Provide the (x, y) coordinate of the cell's center where the given text is located.  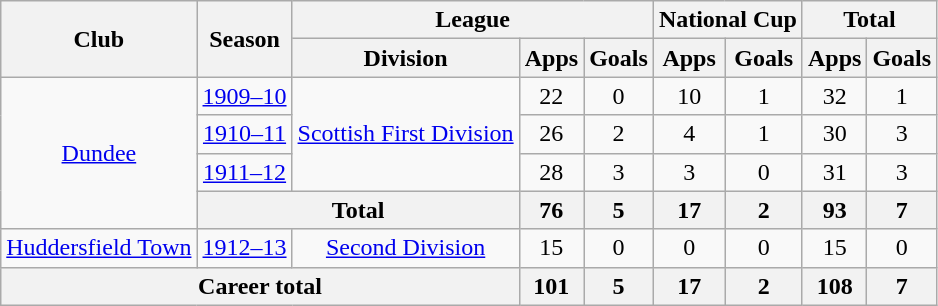
76 (551, 210)
30 (834, 134)
32 (834, 96)
108 (834, 286)
Scottish First Division (406, 134)
League (472, 20)
1912–13 (244, 248)
22 (551, 96)
Dundee (99, 153)
1910–11 (244, 134)
National Cup (728, 20)
Career total (260, 286)
Division (406, 58)
Club (99, 39)
31 (834, 172)
28 (551, 172)
Huddersfield Town (99, 248)
1909–10 (244, 96)
Season (244, 39)
Second Division (406, 248)
4 (689, 134)
26 (551, 134)
10 (689, 96)
101 (551, 286)
93 (834, 210)
1911–12 (244, 172)
